Return [X, Y] of the center of cell containing provided text 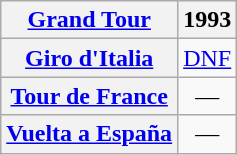
Tour de France [90, 96]
1993 [208, 20]
Grand Tour [90, 20]
Giro d'Italia [90, 58]
Vuelta a España [90, 134]
DNF [208, 58]
